Return the [x, y] coordinate for the center point of the cell that contains the specified text.  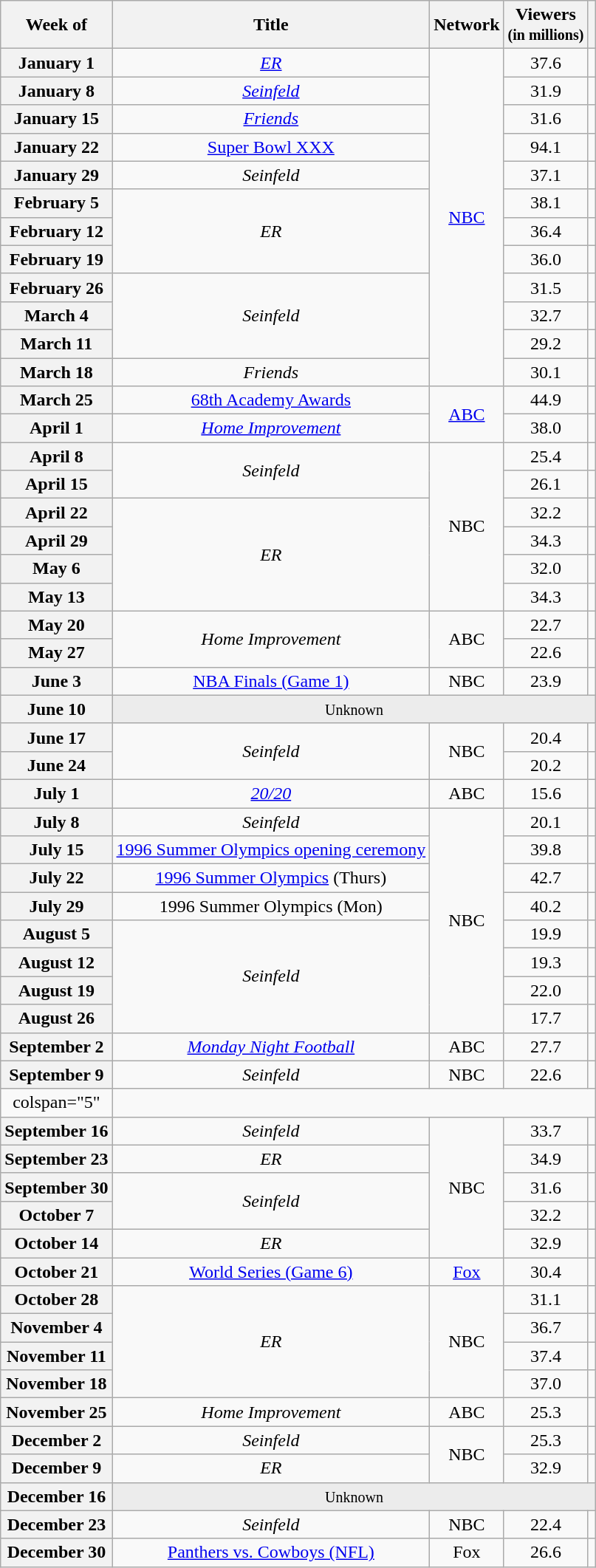
June 24 [56, 765]
September 9 [56, 1075]
Week of [56, 25]
September 2 [56, 1047]
27.7 [546, 1047]
August 26 [56, 1018]
January 8 [56, 91]
15.6 [546, 793]
30.4 [546, 1271]
July 22 [56, 878]
36.7 [546, 1328]
39.8 [546, 850]
1996 Summer Olympics (Mon) [271, 906]
Panthers vs. Cowboys (NFL) [271, 1552]
NBA Finals (Game 1) [271, 681]
February 19 [56, 259]
October 7 [56, 1215]
September 30 [56, 1187]
February 26 [56, 287]
1996 Summer Olympics opening ceremony [271, 850]
20.2 [546, 765]
31.1 [546, 1300]
34.9 [546, 1159]
April 15 [56, 485]
July 1 [56, 793]
Super Bowl XXX [271, 147]
29.2 [546, 343]
February 5 [56, 203]
94.1 [546, 147]
November 25 [56, 1412]
June 3 [56, 681]
38.0 [546, 428]
December 2 [56, 1440]
October 14 [56, 1243]
20.4 [546, 737]
31.5 [546, 287]
37.1 [546, 175]
40.2 [546, 906]
January 29 [56, 175]
October 21 [56, 1271]
37.0 [546, 1384]
July 29 [56, 906]
December 23 [56, 1524]
26.1 [546, 485]
August 5 [56, 934]
22.7 [546, 625]
36.4 [546, 231]
March 11 [56, 343]
44.9 [546, 400]
April 1 [56, 428]
February 12 [56, 231]
1996 Summer Olympics (Thurs) [271, 878]
January 1 [56, 63]
July 15 [56, 850]
May 27 [56, 653]
October 28 [56, 1300]
June 10 [56, 709]
68th Academy Awards [271, 400]
December 16 [56, 1496]
26.6 [546, 1552]
April 8 [56, 456]
March 4 [56, 315]
May 20 [56, 625]
World Series (Game 6) [271, 1271]
January 15 [56, 119]
30.1 [546, 372]
22.4 [546, 1524]
Viewers(in millions) [546, 25]
33.7 [546, 1131]
25.4 [546, 456]
September 23 [56, 1159]
37.4 [546, 1356]
38.1 [546, 203]
December 9 [56, 1468]
22.0 [546, 990]
March 18 [56, 372]
May 6 [56, 569]
37.6 [546, 63]
May 13 [56, 597]
September 16 [56, 1131]
April 22 [56, 513]
32.7 [546, 315]
colspan="5" [56, 1103]
Network [467, 25]
June 17 [56, 737]
23.9 [546, 681]
31.9 [546, 91]
Monday Night Football [271, 1047]
20/20 [271, 793]
19.3 [546, 962]
August 12 [56, 962]
December 30 [56, 1552]
20.1 [546, 822]
Title [271, 25]
19.9 [546, 934]
November 11 [56, 1356]
August 19 [56, 990]
January 22 [56, 147]
36.0 [546, 259]
July 8 [56, 822]
November 18 [56, 1384]
17.7 [546, 1018]
32.0 [546, 569]
42.7 [546, 878]
March 25 [56, 400]
April 29 [56, 541]
November 4 [56, 1328]
